Identify which cell holds the provided text, then report its (x, y) central coordinate. 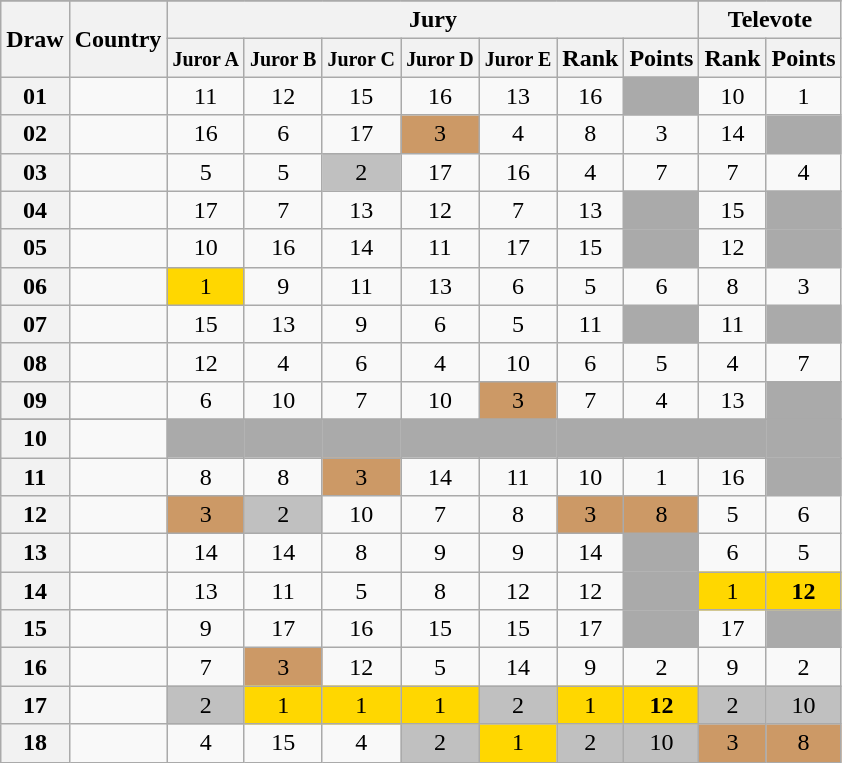
Juror A (206, 58)
04 (35, 210)
18 (35, 743)
06 (35, 286)
Jury (433, 20)
Country (118, 39)
02 (35, 134)
08 (35, 362)
03 (35, 172)
Juror C (362, 58)
Juror D (440, 58)
09 (35, 400)
05 (35, 248)
07 (35, 324)
Televote (770, 20)
Juror B (283, 58)
Draw (35, 39)
Juror E (518, 58)
01 (35, 96)
